Determine the [x, y] coordinate at the center of the cell enclosing the given text.  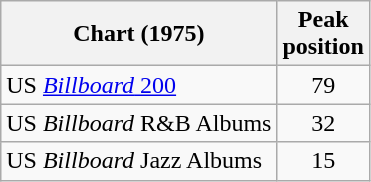
US Billboard Jazz Albums [139, 161]
15 [323, 161]
US Billboard 200 [139, 85]
US Billboard R&B Albums [139, 123]
Peakposition [323, 34]
32 [323, 123]
79 [323, 85]
Chart (1975) [139, 34]
